Detect which cell encompasses the target text, then output its (X, Y) center coordinate. 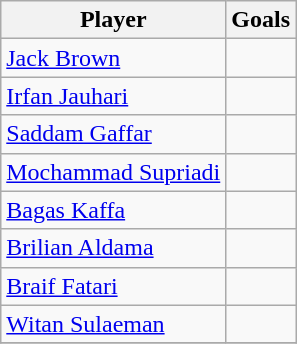
Braif Fatari (114, 286)
Witan Sulaeman (114, 324)
Bagas Kaffa (114, 210)
Player (114, 20)
Brilian Aldama (114, 248)
Jack Brown (114, 58)
Saddam Gaffar (114, 134)
Goals (261, 20)
Mochammad Supriadi (114, 172)
Irfan Jauhari (114, 96)
